Scan for the cell matching the given text and deliver its (X, Y) coordinate at center. 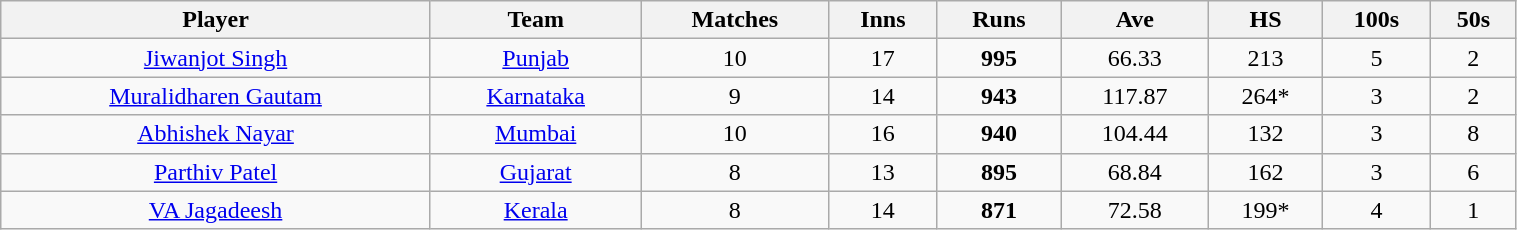
6 (1474, 172)
16 (883, 134)
100s (1376, 20)
Parthiv Patel (216, 172)
HS (1266, 20)
Runs (999, 20)
Abhishek Nayar (216, 134)
Player (216, 20)
9 (735, 96)
17 (883, 58)
68.84 (1135, 172)
162 (1266, 172)
5 (1376, 58)
13 (883, 172)
Inns (883, 20)
VA Jagadeesh (216, 210)
895 (999, 172)
72.58 (1135, 210)
Mumbai (536, 134)
117.87 (1135, 96)
4 (1376, 210)
995 (999, 58)
Muralidharen Gautam (216, 96)
Kerala (536, 210)
Matches (735, 20)
50s (1474, 20)
Team (536, 20)
943 (999, 96)
213 (1266, 58)
132 (1266, 134)
Gujarat (536, 172)
Karnataka (536, 96)
940 (999, 134)
Ave (1135, 20)
66.33 (1135, 58)
Jiwanjot Singh (216, 58)
1 (1474, 210)
199* (1266, 210)
264* (1266, 96)
Punjab (536, 58)
104.44 (1135, 134)
871 (999, 210)
